From the cell containing the given text, extract its center point as (x, y) coordinate. 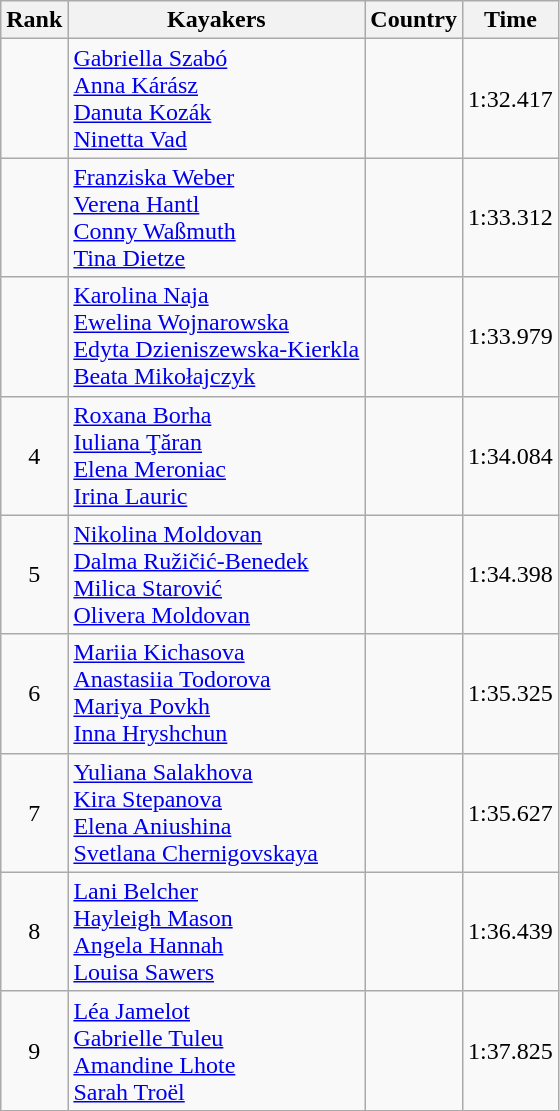
Yuliana SalakhovaKira StepanovaElena AniushinaSvetlana Chernigovskaya (216, 812)
Franziska WeberVerena HantlConny WaßmuthTina Dietze (216, 218)
1:34.398 (511, 574)
5 (34, 574)
Nikolina MoldovanDalma Ružičić-BenedekMilica StarovićOlivera Moldovan (216, 574)
7 (34, 812)
1:35.325 (511, 694)
1:36.439 (511, 932)
1:33.979 (511, 336)
Roxana BorhaIuliana ŢăranElena MeroniacIrina Lauric (216, 456)
9 (34, 1050)
Rank (34, 20)
Mariia KichasovaAnastasiia TodorovaMariya PovkhInna Hryshchun (216, 694)
Kayakers (216, 20)
1:35.627 (511, 812)
Karolina NajaEwelina WojnarowskaEdyta Dzieniszewska-KierklaBeata Mikołajczyk (216, 336)
6 (34, 694)
Time (511, 20)
1:34.084 (511, 456)
Country (414, 20)
4 (34, 456)
1:33.312 (511, 218)
Gabriella SzabóAnna KárászDanuta KozákNinetta Vad (216, 98)
1:32.417 (511, 98)
Lani BelcherHayleigh MasonAngela HannahLouisa Sawers (216, 932)
Léa JamelotGabrielle TuleuAmandine LhoteSarah Troël (216, 1050)
8 (34, 932)
1:37.825 (511, 1050)
